Scan for the cell matching the given text and deliver its (x, y) coordinate at center. 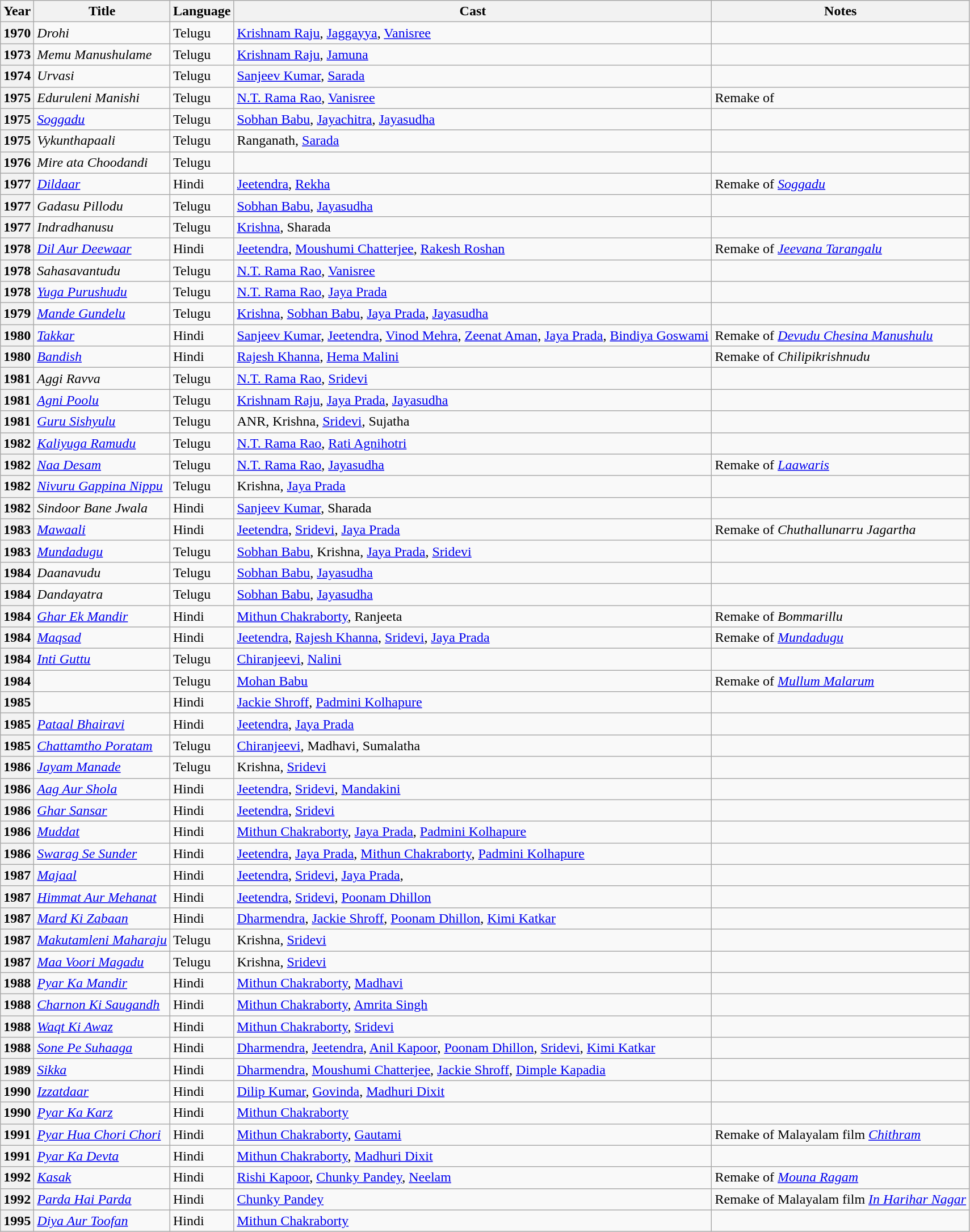
Sahasavantudu (102, 271)
Dilip Kumar, Govinda, Madhuri Dixit (473, 1091)
Maqsad (102, 638)
Ranganath, Sarada (473, 141)
Dandayatra (102, 594)
Dil Aur Deewaar (102, 249)
Jeetendra, Rajesh Khanna, Sridevi, Jaya Prada (473, 638)
Krishnam Raju, Jamuna (473, 54)
Rajesh Khanna, Hema Malini (473, 357)
Takkar (102, 335)
Waqt Ki Awaz (102, 1027)
Remake of Mundadugu (841, 638)
Notes (841, 11)
Mithun Chakraborty, Amrita Singh (473, 1005)
Mithun Chakraborty, Ranjeeta (473, 616)
Mithun Chakraborty, Jaya Prada, Padmini Kolhapure (473, 832)
Swarag Se Sunder (102, 853)
Sanjeev Kumar, Sarada (473, 76)
Jeetendra, Moushumi Chatterjee, Rakesh Roshan (473, 249)
Jackie Shroff, Padmini Kolhapure (473, 703)
Urvasi (102, 76)
Pataal Bhairavi (102, 724)
Krishnam Raju, Jaggayya, Vanisree (473, 33)
Remake of Chilipikrishnudu (841, 357)
Krishna, Sobhan Babu, Jaya Prada, Jayasudha (473, 314)
Remake of Mullum Malarum (841, 681)
Naa Desam (102, 465)
Mawaali (102, 529)
Chunky Pandey (473, 1199)
Eduruleni Manishi (102, 98)
Mithun Chakraborty, Madhavi (473, 983)
Remake of Mouna Ragam (841, 1178)
Remake of Chuthallunarru Jagartha (841, 529)
Izzatdaar (102, 1091)
Krishnam Raju, Jaya Prada, Jayasudha (473, 400)
1970 (17, 33)
Pyar Hua Chori Chori (102, 1134)
Dharmendra, Jackie Shroff, Poonam Dhillon, Kimi Katkar (473, 918)
1974 (17, 76)
Sanjeev Kumar, Jeetendra, Vinod Mehra, Zeenat Aman, Jaya Prada, Bindiya Goswami (473, 335)
Kasak (102, 1178)
Remake of Laawaris (841, 465)
Jeetendra, Rekha (473, 184)
Memu Manushulame (102, 54)
N.T. Rama Rao, Sridevi (473, 379)
Dharmendra, Moushumi Chatterjee, Jackie Shroff, Dimple Kapadia (473, 1070)
Indradhanusu (102, 227)
Rishi Kapoor, Chunky Pandey, Neelam (473, 1178)
Mundadugu (102, 551)
Jeetendra, Jaya Prada, Mithun Chakraborty, Padmini Kolhapure (473, 853)
Sanjeev Kumar, Sharada (473, 508)
Guru Sishyulu (102, 422)
N.T. Rama Rao, Jaya Prada (473, 292)
Jeetendra, Sridevi, Poonam Dhillon (473, 897)
ANR, Krishna, Sridevi, Sujatha (473, 422)
Jeetendra, Sridevi (473, 810)
Chiranjeevi, Madhavi, Sumalatha (473, 746)
Ghar Ek Mandir (102, 616)
1995 (17, 1221)
Inti Guttu (102, 659)
Yuga Purushudu (102, 292)
Remake of (841, 98)
1979 (17, 314)
Aag Aur Shola (102, 789)
Remake of Jeevana Tarangalu (841, 249)
Mire ata Choodandi (102, 162)
Remake of Soggadu (841, 184)
Mande Gundelu (102, 314)
Ghar Sansar (102, 810)
Muddat (102, 832)
Gadasu Pillodu (102, 205)
N.T. Rama Rao, Jayasudha (473, 465)
Sikka (102, 1070)
Mohan Babu (473, 681)
Dildaar (102, 184)
Daanavudu (102, 573)
Chattamtho Poratam (102, 746)
Jeetendra, Jaya Prada (473, 724)
Mithun Chakraborty, Sridevi (473, 1027)
Soggadu (102, 119)
Remake of Devudu Chesina Manushulu (841, 335)
Charnon Ki Saugandh (102, 1005)
Parda Hai Parda (102, 1199)
Mard Ki Zabaan (102, 918)
Pyar Ka Devta (102, 1156)
Majaal (102, 875)
Bandish (102, 357)
Jayam Manade (102, 767)
Remake of Bommarillu (841, 616)
Kaliyuga Ramudu (102, 443)
Language (202, 11)
Cast (473, 11)
Krishna, Jaya Prada (473, 486)
1989 (17, 1070)
Year (17, 11)
Himmat Aur Mehanat (102, 897)
Sobhan Babu, Krishna, Jaya Prada, Sridevi (473, 551)
Nivuru Gappina Nippu (102, 486)
Title (102, 11)
1976 (17, 162)
Vykunthapaali (102, 141)
Agni Poolu (102, 400)
Mithun Chakraborty, Madhuri Dixit (473, 1156)
Jeetendra, Sridevi, Jaya Prada, (473, 875)
Maa Voori Magadu (102, 962)
Pyar Ka Mandir (102, 983)
Sone Pe Suhaaga (102, 1048)
1973 (17, 54)
Pyar Ka Karz (102, 1113)
Makutamleni Maharaju (102, 940)
Sindoor Bane Jwala (102, 508)
Chiranjeevi, Nalini (473, 659)
Drohi (102, 33)
Dharmendra, Jeetendra, Anil Kapoor, Poonam Dhillon, Sridevi, Kimi Katkar (473, 1048)
Krishna, Sharada (473, 227)
Remake of Malayalam film Chithram (841, 1134)
Diya Aur Toofan (102, 1221)
Jeetendra, Sridevi, Jaya Prada (473, 529)
Jeetendra, Sridevi, Mandakini (473, 789)
Aggi Ravva (102, 379)
Remake of Malayalam film In Harihar Nagar (841, 1199)
Sobhan Babu, Jayachitra, Jayasudha (473, 119)
N.T. Rama Rao, Rati Agnihotri (473, 443)
Mithun Chakraborty, Gautami (473, 1134)
